From the cell containing the given text, extract its center point as [X, Y] coordinate. 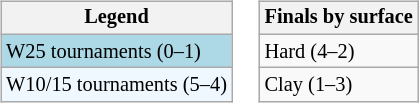
Finals by surface [339, 18]
Clay (1–3) [339, 85]
W25 tournaments (0–1) [116, 51]
Legend [116, 18]
Hard (4–2) [339, 51]
W10/15 tournaments (5–4) [116, 85]
